Identify which cell holds the provided text, then report its (x, y) central coordinate. 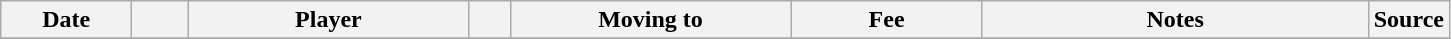
Moving to (650, 20)
Source (1408, 20)
Fee (886, 20)
Date (66, 20)
Player (328, 20)
Notes (1175, 20)
